Scan for the cell matching the given text and deliver its (x, y) coordinate at center. 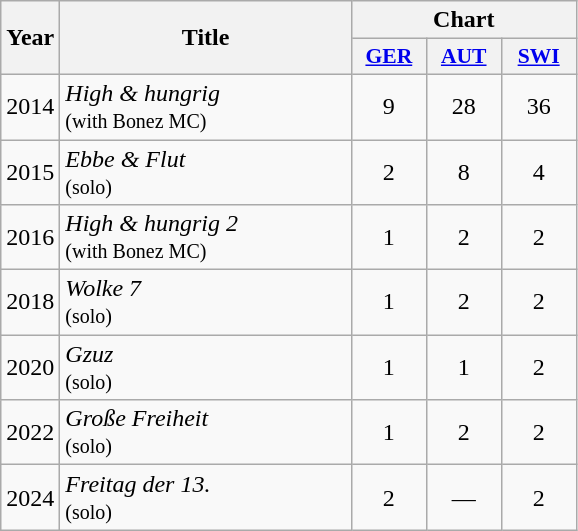
2024 (30, 498)
2014 (30, 106)
High & hungrig(with Bonez MC) (206, 106)
SWI (538, 57)
2022 (30, 432)
9 (388, 106)
— (464, 498)
2015 (30, 172)
Gzuz(solo) (206, 368)
2020 (30, 368)
Ebbe & Flut(solo) (206, 172)
4 (538, 172)
2016 (30, 238)
Große Freiheit(solo) (206, 432)
Title (206, 38)
36 (538, 106)
Wolke 7(solo) (206, 302)
Year (30, 38)
8 (464, 172)
AUT (464, 57)
Chart (464, 20)
2018 (30, 302)
Freitag der 13.(solo) (206, 498)
28 (464, 106)
High & hungrig 2(with Bonez MC) (206, 238)
GER (388, 57)
